For the text-containing cell, return its midpoint in (X, Y) coordinate format. 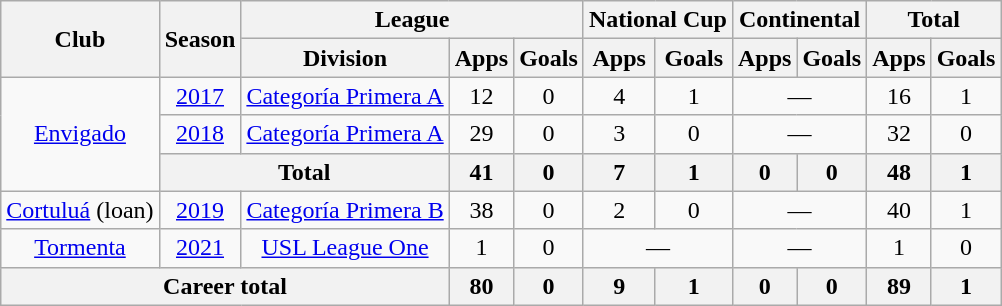
16 (899, 96)
32 (899, 134)
9 (619, 286)
Club (80, 39)
4 (619, 96)
2018 (200, 134)
2019 (200, 210)
League (412, 20)
Season (200, 39)
Categoría Primera B (345, 210)
48 (899, 172)
38 (481, 210)
Continental (799, 20)
Cortuluá (loan) (80, 210)
Envigado (80, 134)
2017 (200, 96)
40 (899, 210)
2 (619, 210)
2021 (200, 248)
41 (481, 172)
USL League One (345, 248)
National Cup (658, 20)
89 (899, 286)
Career total (225, 286)
Division (345, 58)
29 (481, 134)
7 (619, 172)
12 (481, 96)
3 (619, 134)
80 (481, 286)
Tormenta (80, 248)
